Locate the cell with the specified text and output its (X, Y) center coordinate. 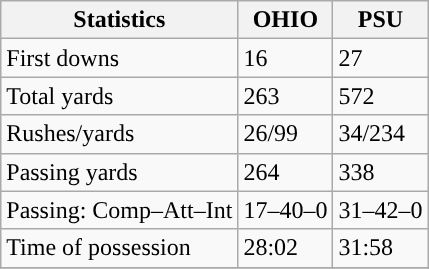
263 (286, 96)
Rushes/yards (120, 134)
Total yards (120, 96)
Time of possession (120, 248)
PSU (380, 20)
31–42–0 (380, 210)
Passing: Comp–Att–Int (120, 210)
17–40–0 (286, 210)
OHIO (286, 20)
Statistics (120, 20)
28:02 (286, 248)
27 (380, 58)
31:58 (380, 248)
16 (286, 58)
338 (380, 172)
572 (380, 96)
Passing yards (120, 172)
First downs (120, 58)
34/234 (380, 134)
26/99 (286, 134)
264 (286, 172)
